Return (X, Y) of the center of cell containing provided text 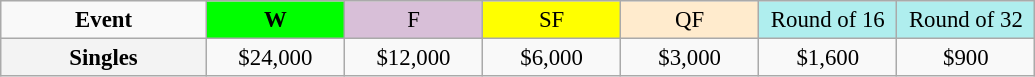
$12,000 (413, 58)
$3,000 (690, 58)
$6,000 (552, 58)
$1,600 (828, 58)
Round of 16 (828, 20)
QF (690, 20)
SF (552, 20)
Event (104, 20)
Round of 32 (966, 20)
F (413, 20)
W (275, 20)
$24,000 (275, 58)
$900 (966, 58)
Singles (104, 58)
